Determine the (X, Y) coordinate at the center of the cell enclosing the given text.  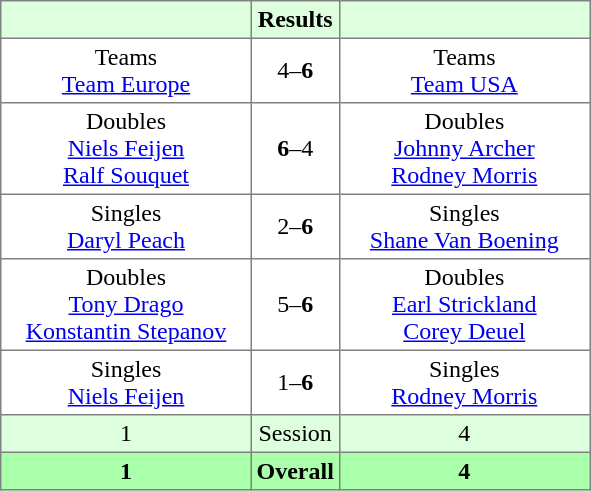
2–6 (295, 226)
DoublesTony DragoKonstantin Stepanov (126, 305)
Overall (295, 471)
Results (295, 20)
5–6 (295, 305)
Session (295, 434)
DoublesNiels FeijenRalf Souquet (126, 149)
TeamsTeam Europe (126, 70)
SinglesShane Van Boening (464, 226)
SinglesDaryl Peach (126, 226)
SinglesRodney Morris (464, 382)
TeamsTeam USA (464, 70)
6–4 (295, 149)
DoublesEarl StricklandCorey Deuel (464, 305)
DoublesJohnny ArcherRodney Morris (464, 149)
4–6 (295, 70)
SinglesNiels Feijen (126, 382)
1–6 (295, 382)
